Locate the cell with the specified text and output its (X, Y) center coordinate. 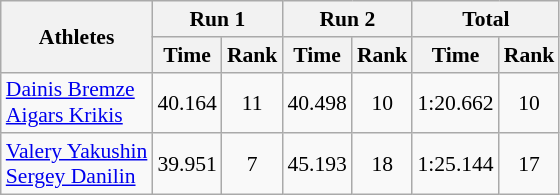
Dainis BremzeAigars Krikis (77, 102)
Valery YakushinSergey Danilin (77, 164)
7 (252, 164)
45.193 (316, 164)
40.164 (186, 102)
Run 2 (347, 19)
11 (252, 102)
17 (530, 164)
Total (486, 19)
40.498 (316, 102)
18 (382, 164)
39.951 (186, 164)
Run 1 (217, 19)
1:20.662 (455, 102)
Athletes (77, 36)
1:25.144 (455, 164)
